Return (x, y) of the center of cell containing provided text 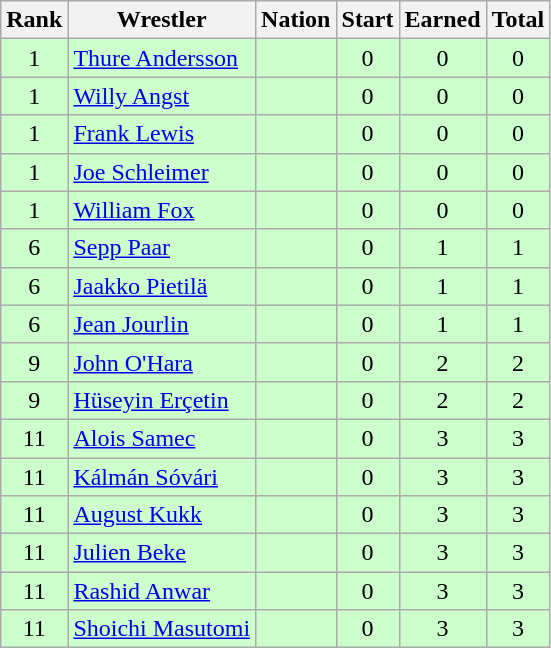
Wrestler (162, 20)
Earned (442, 20)
Hüseyin Erçetin (162, 400)
Alois Samec (162, 438)
Jean Jourlin (162, 324)
Thure Andersson (162, 58)
Kálmán Sóvári (162, 477)
Rank (34, 20)
Nation (296, 20)
Rashid Anwar (162, 591)
Jaakko Pietilä (162, 286)
Shoichi Masutomi (162, 629)
Joe Schleimer (162, 172)
Start (368, 20)
John O'Hara (162, 362)
Frank Lewis (162, 134)
Willy Angst (162, 96)
August Kukk (162, 515)
Sepp Paar (162, 248)
Julien Beke (162, 553)
Total (518, 20)
William Fox (162, 210)
